Scan for the cell matching the given text and deliver its (X, Y) coordinate at center. 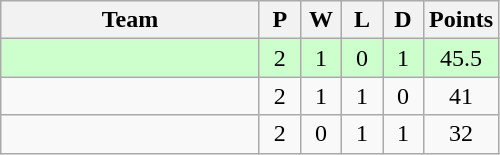
L (362, 20)
D (402, 20)
Team (130, 20)
41 (462, 96)
W (320, 20)
P (280, 20)
45.5 (462, 58)
32 (462, 134)
Points (462, 20)
